Provide the (x, y) coordinate of the cell's center where the given text is located.  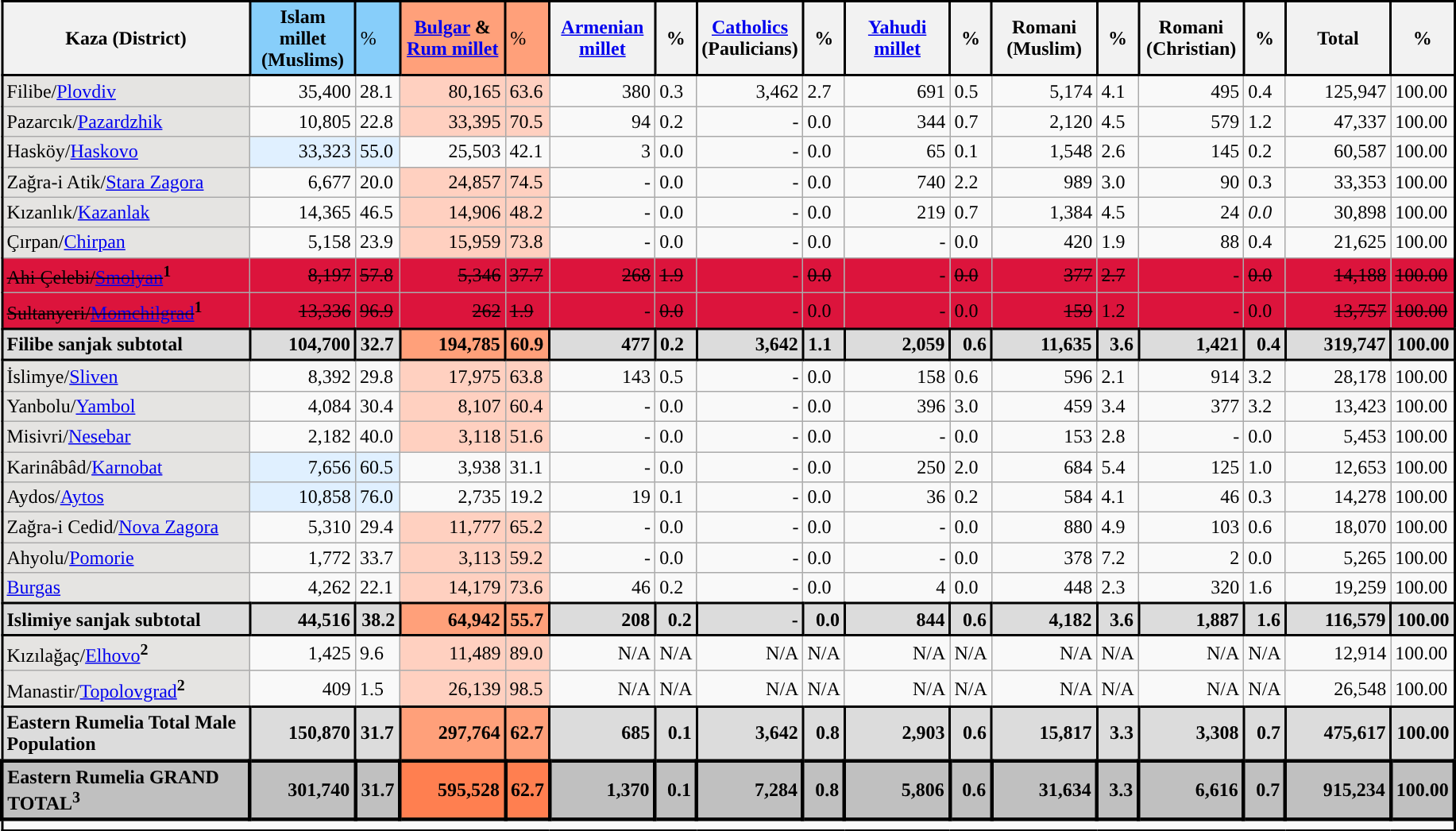
13,757 (1338, 311)
14,365 (303, 212)
143 (602, 377)
55.7 (527, 620)
40.0 (377, 436)
125,947 (1338, 91)
14,278 (1338, 497)
Hasköy/Haskovo (126, 152)
63.8 (527, 377)
477 (602, 345)
1,772 (303, 558)
55.0 (377, 152)
595,528 (453, 790)
13,336 (303, 311)
Yanbolu/Yambol (126, 406)
219 (898, 212)
98.5 (527, 688)
Kaza (District) (126, 39)
Romani (Muslim) (1044, 39)
11,777 (453, 528)
268 (602, 275)
21,625 (1338, 242)
2 (1191, 558)
Eastern Rumelia GRAND TOTAL3 (126, 790)
2.6 (1118, 152)
5,265 (1338, 558)
409 (303, 688)
Islam millet (Muslims) (303, 39)
10,805 (303, 122)
Filibe/Plovdiv (126, 91)
2.1 (1118, 377)
Manastir/Topolovgrad2 (126, 688)
14,906 (453, 212)
Karinâbâd/Karnobat (126, 467)
844 (898, 620)
38.2 (377, 620)
31,634 (1044, 790)
Islimiye sanjak subtotal (126, 620)
Sultanyeri/Momchilgrad1 (126, 311)
42.1 (527, 152)
29.8 (377, 377)
685 (602, 734)
12,653 (1338, 467)
5,158 (303, 242)
70.5 (527, 122)
1.0 (1265, 467)
60.4 (527, 406)
7.2 (1118, 558)
1.1 (824, 345)
8,197 (303, 275)
5,806 (898, 790)
1.5 (377, 688)
5,310 (303, 528)
23.9 (377, 242)
301,740 (303, 790)
29.4 (377, 528)
14,188 (1338, 275)
32.7 (377, 345)
153 (1044, 436)
2.3 (1118, 588)
2.2 (971, 182)
378 (1044, 558)
8,107 (453, 406)
88 (1191, 242)
4 (898, 588)
380 (602, 91)
14,179 (453, 588)
74.5 (527, 182)
17,975 (453, 377)
33,395 (453, 122)
65 (898, 152)
3,118 (453, 436)
Zağra-i Cedid/Nova Zagora (126, 528)
459 (1044, 406)
18,070 (1338, 528)
208 (602, 620)
584 (1044, 497)
1,887 (1191, 620)
35,400 (303, 91)
60.5 (377, 467)
159 (1044, 311)
684 (1044, 467)
15,817 (1044, 734)
691 (898, 91)
1,548 (1044, 152)
7,656 (303, 467)
5.4 (1118, 467)
Aydos/Aytos (126, 497)
28,178 (1338, 377)
33,353 (1338, 182)
2,182 (303, 436)
596 (1044, 377)
63.6 (527, 91)
5,453 (1338, 436)
7,284 (750, 790)
1,384 (1044, 212)
420 (1044, 242)
26,548 (1338, 688)
Armenian millet (602, 39)
20.0 (377, 182)
116,579 (1338, 620)
3 (602, 152)
Romani (Christian) (1191, 39)
Misivri/Nesebar (126, 436)
3.4 (1118, 406)
48.2 (527, 212)
2,059 (898, 345)
3,308 (1191, 734)
297,764 (453, 734)
320 (1191, 588)
914 (1191, 377)
4,262 (303, 588)
36 (898, 497)
Eastern Rumelia Total Male Population (126, 734)
51.6 (527, 436)
90 (1191, 182)
6,616 (1191, 790)
64,942 (453, 620)
İslimye/Sliven (126, 377)
915,234 (1338, 790)
Ahi Çelebi/Smolyan1 (126, 275)
2.8 (1118, 436)
Zağra-i Atik/Stara Zagora (126, 182)
150,870 (303, 734)
6,677 (303, 182)
Burgas (126, 588)
Bulgar & Rum millet (453, 39)
11,635 (1044, 345)
2.0 (971, 467)
80,165 (453, 91)
4.9 (1118, 528)
94 (602, 122)
2,735 (453, 497)
30,898 (1338, 212)
89.0 (527, 653)
1,421 (1191, 345)
3,462 (750, 91)
22.1 (377, 588)
250 (898, 467)
103 (1191, 528)
3,938 (453, 467)
96.9 (377, 311)
65.2 (527, 528)
4,084 (303, 406)
104,700 (303, 345)
Ahyolu/Pomorie (126, 558)
19,259 (1338, 588)
194,785 (453, 345)
5,174 (1044, 91)
475,617 (1338, 734)
19 (602, 497)
319,747 (1338, 345)
Filibe sanjak subtotal (126, 345)
4,182 (1044, 620)
579 (1191, 122)
31.1 (527, 467)
Kızılağaç/Elhovo2 (126, 653)
46.5 (377, 212)
8,392 (303, 377)
37.7 (527, 275)
145 (1191, 152)
158 (898, 377)
5,346 (453, 275)
448 (1044, 588)
24 (1191, 212)
44,516 (303, 620)
57.8 (377, 275)
15,959 (453, 242)
28.1 (377, 91)
1,425 (303, 653)
262 (453, 311)
Kızanlık/Kazanlak (126, 212)
Yahudi millet (898, 39)
25,503 (453, 152)
2,903 (898, 734)
10,858 (303, 497)
60.9 (527, 345)
880 (1044, 528)
73.8 (527, 242)
396 (898, 406)
989 (1044, 182)
2,120 (1044, 122)
9.6 (377, 653)
125 (1191, 467)
1,370 (602, 790)
344 (898, 122)
73.6 (527, 588)
Total (1338, 39)
13,423 (1338, 406)
76.0 (377, 497)
22.8 (377, 122)
3,113 (453, 558)
60,587 (1338, 152)
11,489 (453, 653)
26,139 (453, 688)
33.7 (377, 558)
740 (898, 182)
30.4 (377, 406)
19.2 (527, 497)
24,857 (453, 182)
Çırpan/Chirpan (126, 242)
Pazarcık/Pazardzhik (126, 122)
47,337 (1338, 122)
495 (1191, 91)
33,323 (303, 152)
Catholics (Paulicians) (750, 39)
12,914 (1338, 653)
59.2 (527, 558)
